Return [x, y] of the center of cell containing provided text 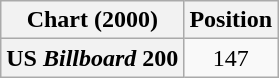
147 [231, 58]
Position [231, 20]
US Billboard 200 [92, 58]
Chart (2000) [92, 20]
